Scan for the cell matching the given text and deliver its [x, y] coordinate at center. 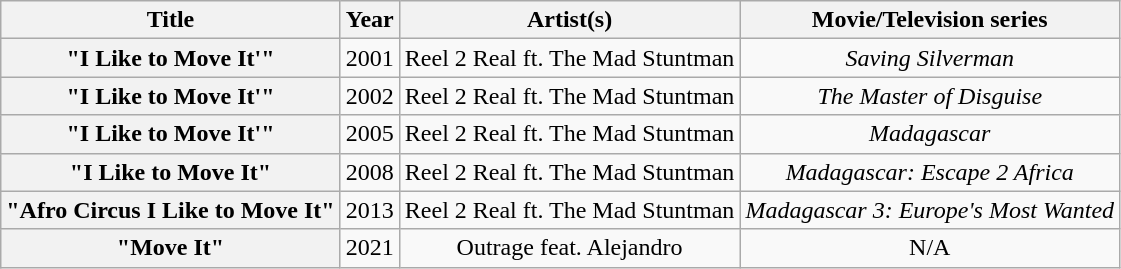
2005 [370, 134]
Outrage feat. Alejandro [570, 248]
Saving Silverman [930, 58]
2013 [370, 210]
Madagascar [930, 134]
2001 [370, 58]
Movie/Television series [930, 20]
Madagascar 3: Europe's Most Wanted [930, 210]
"Afro Circus I Like to Move It" [170, 210]
2002 [370, 96]
"Move It" [170, 248]
Artist(s) [570, 20]
N/A [930, 248]
2008 [370, 172]
Title [170, 20]
The Master of Disguise [930, 96]
Year [370, 20]
Madagascar: Escape 2 Africa [930, 172]
2021 [370, 248]
"I Like to Move It" [170, 172]
